Capture the cell that displays the provided text and extract its [X, Y] central coordinate. 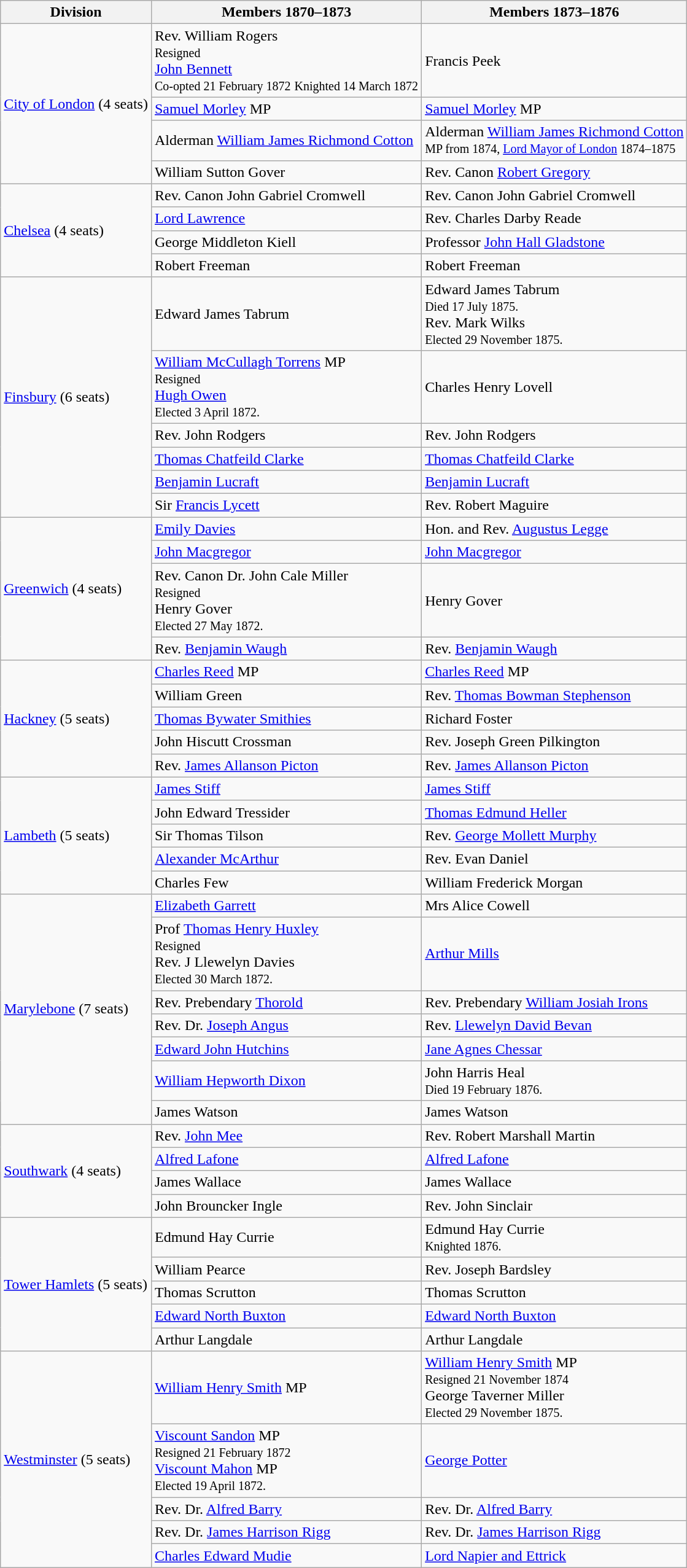
Division [76, 12]
Rev. Robert Marshall Martin [554, 1136]
Elizabeth Garrett [286, 906]
Rev. Canon Dr. John Cale MillerResignedHenry GoverElected 27 May 1872. [286, 601]
Lambeth (5 seats) [76, 835]
Members 1873–1876 [554, 12]
Edmund Hay CurrieKnighted 1876. [554, 1237]
Rev. Dr. Joseph Angus [286, 1026]
Professor John Hall Gladstone [554, 242]
William Henry Smith MPResigned 21 November 1874 George Taverner MillerElected 29 November 1875. [554, 1388]
Viscount Sandon MPResigned 21 February 1872Viscount Mahon MPElected 19 April 1872. [286, 1461]
Francis Peek [554, 60]
Rev. Canon Robert Gregory [554, 172]
Tower Hamlets (5 seats) [76, 1284]
William Green [286, 695]
William Frederick Morgan [554, 883]
Chelsea (4 seats) [76, 230]
Arthur Mills [554, 954]
Edward James TabrumDied 17 July 1875.Rev. Mark WilksElected 29 November 1875. [554, 313]
Hon. and Rev. Augustus Legge [554, 529]
Henry Gover [554, 601]
Alderman William James Richmond Cotton [286, 140]
Rev. Prebendary Thorold [286, 1002]
Thomas Edmund Heller [554, 812]
William Henry Smith MP [286, 1388]
Prof Thomas Henry HuxleyResignedRev. J Llewelyn DaviesElected 30 March 1872. [286, 954]
Rev. Thomas Bowman Stephenson [554, 695]
Finsbury (6 seats) [76, 397]
Greenwich (4 seats) [76, 588]
Rev. Robert Maguire [554, 505]
Rev. William RogersResignedJohn BennettCo-opted 21 February 1872 Knighted 14 March 1872 [286, 60]
Richard Foster [554, 719]
Rev. Evan Daniel [554, 859]
Lord Napier and Ettrick [554, 1556]
John Hiscutt Crossman [286, 742]
Rev. Llewelyn David Bevan [554, 1026]
John Brouncker Ingle [286, 1206]
Alderman William James Richmond CottonMP from 1874, Lord Mayor of London 1874–1875 [554, 140]
Rev. Charles Darby Reade [554, 219]
Charles Few [286, 883]
Edward John Hutchins [286, 1049]
John Edward Tressider [286, 812]
Edward James Tabrum [286, 313]
City of London (4 seats) [76, 104]
Edmund Hay Currie [286, 1237]
Rev. John Mee [286, 1136]
Charles Edward Mudie [286, 1556]
George Middleton Kiell [286, 242]
Members 1870–1873 [286, 12]
Mrs Alice Cowell [554, 906]
William McCullagh Torrens MPResignedHugh OwenElected 3 April 1872. [286, 387]
Sir Francis Lycett [286, 505]
William Pearce [286, 1269]
Alexander McArthur [286, 859]
Lord Lawrence [286, 219]
Rev. George Mollett Murphy [554, 835]
Rev. Joseph Bardsley [554, 1269]
John Harris HealDied 19 February 1876. [554, 1081]
Emily Davies [286, 529]
George Potter [554, 1461]
Westminster (5 seats) [76, 1459]
Thomas Bywater Smithies [286, 719]
Sir Thomas Tilson [286, 835]
William Sutton Gover [286, 172]
Marylebone (7 seats) [76, 1009]
Hackney (5 seats) [76, 719]
Jane Agnes Chessar [554, 1049]
Southwark (4 seats) [76, 1171]
Charles Henry Lovell [554, 387]
Rev. Joseph Green Pilkington [554, 742]
Rev. Prebendary William Josiah Irons [554, 1002]
William Hepworth Dixon [286, 1081]
Rev. John Sinclair [554, 1206]
